Find where the given text appears and provide that cell's center as (X, Y) coordinate. 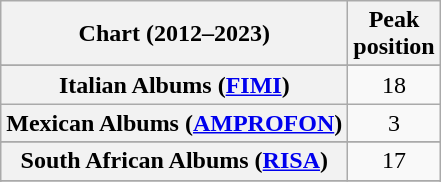
South African Albums (RISA) (174, 161)
Italian Albums (FIMI) (174, 85)
Chart (2012–2023) (174, 34)
18 (394, 85)
Mexican Albums (AMPROFON) (174, 123)
Peakposition (394, 34)
17 (394, 161)
3 (394, 123)
